Scan for the cell matching the given text and deliver its (x, y) coordinate at center. 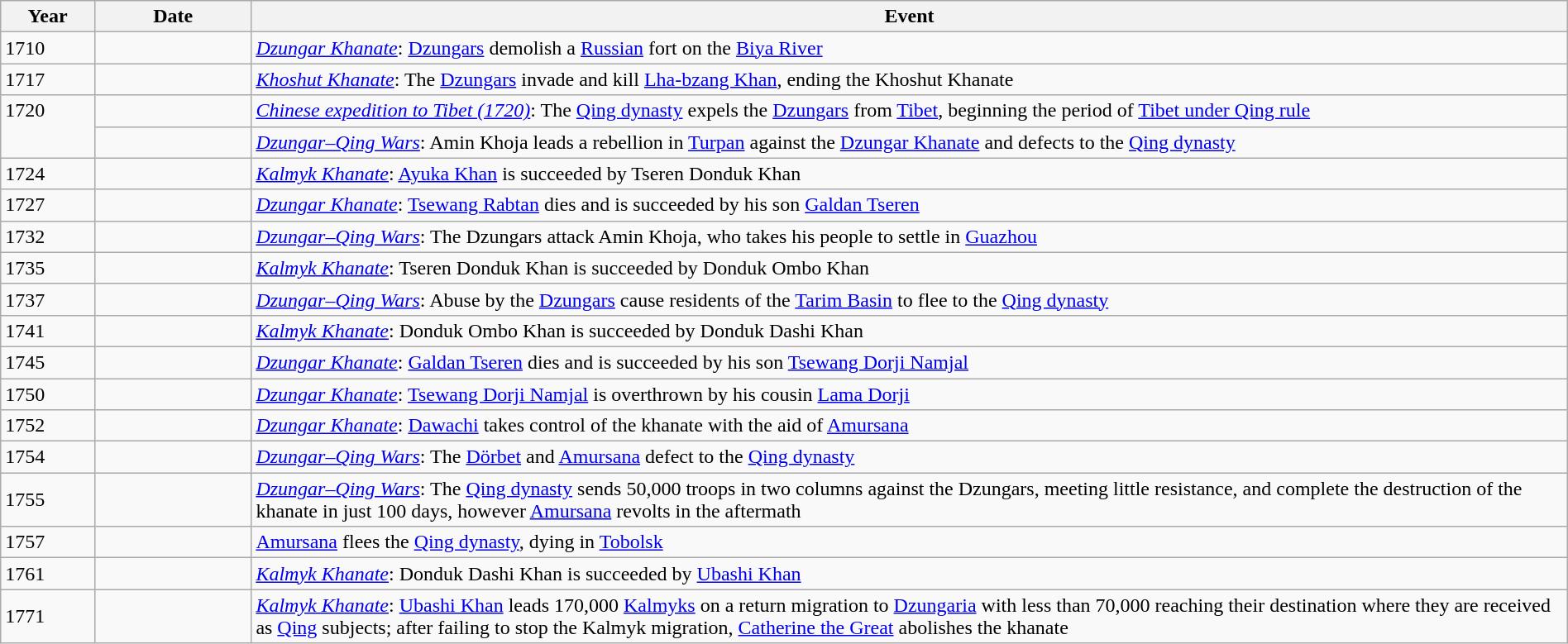
Dzungar Khanate: Galdan Tseren dies and is succeeded by his son Tsewang Dorji Namjal (910, 362)
1735 (48, 268)
1741 (48, 331)
Dzungar Khanate: Tsewang Rabtan dies and is succeeded by his son Galdan Tseren (910, 205)
Year (48, 17)
1761 (48, 574)
Dzungar Khanate: Tsewang Dorji Namjal is overthrown by his cousin Lama Dorji (910, 394)
1724 (48, 174)
Dzungar–Qing Wars: The Dzungars attack Amin Khoja, who takes his people to settle in Guazhou (910, 236)
1755 (48, 499)
Event (910, 17)
1757 (48, 542)
1750 (48, 394)
1732 (48, 236)
Dzungar Khanate: Dzungars demolish a Russian fort on the Biya River (910, 48)
1752 (48, 426)
1720 (48, 126)
1771 (48, 617)
Chinese expedition to Tibet (1720): The Qing dynasty expels the Dzungars from Tibet, beginning the period of Tibet under Qing rule (910, 111)
Amursana flees the Qing dynasty, dying in Tobolsk (910, 542)
Khoshut Khanate: The Dzungars invade and kill Lha-bzang Khan, ending the Khoshut Khanate (910, 79)
1745 (48, 362)
Dzungar Khanate: Dawachi takes control of the khanate with the aid of Amursana (910, 426)
1737 (48, 299)
Kalmyk Khanate: Donduk Ombo Khan is succeeded by Donduk Dashi Khan (910, 331)
Date (172, 17)
Kalmyk Khanate: Donduk Dashi Khan is succeeded by Ubashi Khan (910, 574)
1710 (48, 48)
1727 (48, 205)
Dzungar–Qing Wars: The Dörbet and Amursana defect to the Qing dynasty (910, 457)
Kalmyk Khanate: Tseren Donduk Khan is succeeded by Donduk Ombo Khan (910, 268)
1717 (48, 79)
1754 (48, 457)
Kalmyk Khanate: Ayuka Khan is succeeded by Tseren Donduk Khan (910, 174)
Dzungar–Qing Wars: Abuse by the Dzungars cause residents of the Tarim Basin to flee to the Qing dynasty (910, 299)
Dzungar–Qing Wars: Amin Khoja leads a rebellion in Turpan against the Dzungar Khanate and defects to the Qing dynasty (910, 142)
